For the text-containing cell, return its midpoint in [x, y] coordinate format. 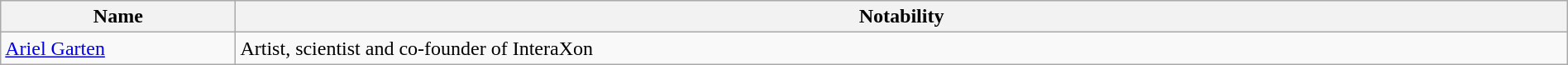
Artist, scientist and co-founder of InteraXon [901, 48]
Ariel Garten [118, 48]
Notability [901, 17]
Name [118, 17]
